Scan for the cell matching the given text and deliver its [x, y] coordinate at center. 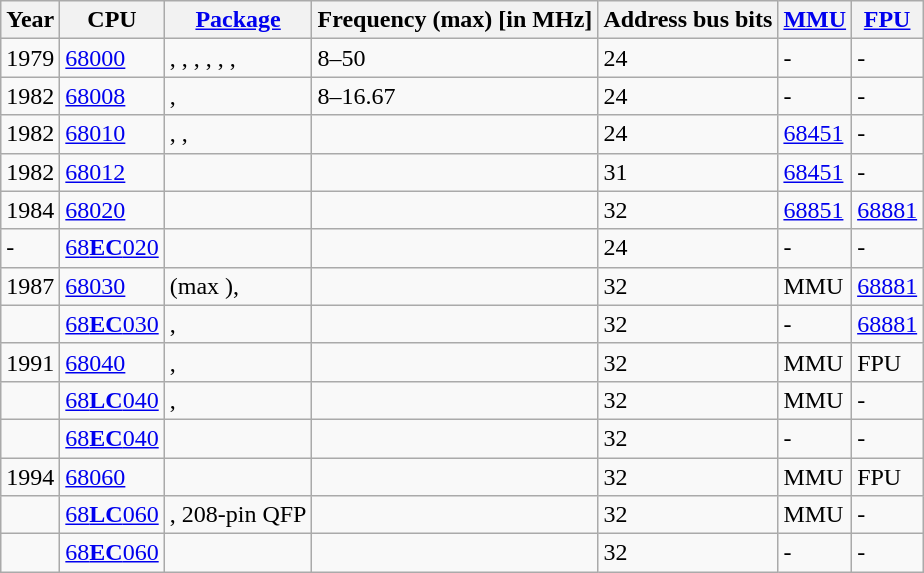
68LC040 [112, 400]
68EC020 [112, 248]
68000 [112, 58]
8–50 [455, 58]
Frequency (max) [in MHz] [455, 20]
1984 [30, 210]
, , , , , , [238, 58]
68030 [112, 286]
68008 [112, 96]
1991 [30, 362]
31 [688, 172]
8–16.67 [455, 96]
68LC060 [112, 515]
68040 [112, 362]
68851 [815, 210]
(max ), [238, 286]
68010 [112, 134]
1994 [30, 477]
Package [238, 20]
68060 [112, 477]
CPU [112, 20]
1979 [30, 58]
68012 [112, 172]
Address bus bits [688, 20]
1987 [30, 286]
68EC030 [112, 324]
Year [30, 20]
68EC060 [112, 553]
68020 [112, 210]
, , [238, 134]
68EC040 [112, 438]
, 208-pin QFP [238, 515]
